Search for the cell housing the specified text and yield its (x, y) center coordinate. 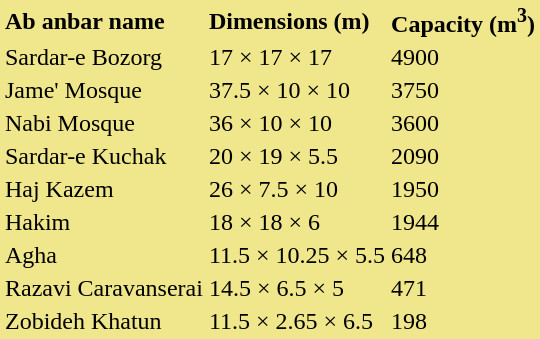
Ab anbar name (104, 21)
11.5 × 2.65 × 6.5 (296, 321)
37.5 × 10 × 10 (296, 90)
1950 (464, 189)
1944 (464, 222)
198 (464, 321)
Razavi Caravanserai (104, 288)
4900 (464, 57)
648 (464, 255)
14.5 × 6.5 × 5 (296, 288)
17 × 17 × 17 (296, 57)
Sardar-e Kuchak (104, 156)
Sardar-e Bozorg (104, 57)
3750 (464, 90)
Agha (104, 255)
11.5 × 10.25 × 5.5 (296, 255)
Zobideh Khatun (104, 321)
26 × 7.5 × 10 (296, 189)
Jame' Mosque (104, 90)
Capacity (m3) (464, 21)
3600 (464, 123)
20 × 19 × 5.5 (296, 156)
2090 (464, 156)
Nabi Mosque (104, 123)
18 × 18 × 6 (296, 222)
471 (464, 288)
36 × 10 × 10 (296, 123)
Hakim (104, 222)
Dimensions (m) (296, 21)
Haj Kazem (104, 189)
